Search for the cell housing the specified text and yield its (X, Y) center coordinate. 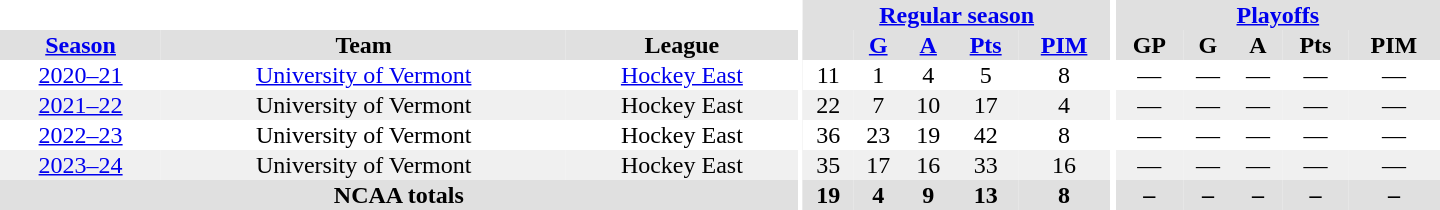
2022–23 (80, 135)
1 (878, 75)
11 (828, 75)
NCAA totals (399, 195)
9 (928, 195)
Season (80, 45)
2021–22 (80, 105)
Team (364, 45)
Playoffs (1278, 15)
GP (1150, 45)
5 (986, 75)
2023–24 (80, 165)
10 (928, 105)
42 (986, 135)
League (682, 45)
35 (828, 165)
13 (986, 195)
33 (986, 165)
Regular season (956, 15)
36 (828, 135)
2020–21 (80, 75)
7 (878, 105)
22 (828, 105)
23 (878, 135)
